Search for the cell housing the specified text and yield its [X, Y] center coordinate. 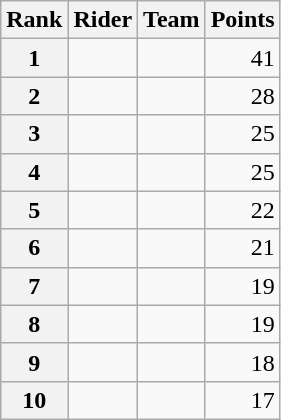
2 [34, 96]
22 [242, 210]
6 [34, 248]
5 [34, 210]
Rank [34, 20]
7 [34, 286]
Team [172, 20]
9 [34, 362]
8 [34, 324]
Rider [103, 20]
17 [242, 400]
10 [34, 400]
4 [34, 172]
3 [34, 134]
1 [34, 58]
41 [242, 58]
21 [242, 248]
28 [242, 96]
Points [242, 20]
18 [242, 362]
